Detect which cell encompasses the target text, then output its [X, Y] center coordinate. 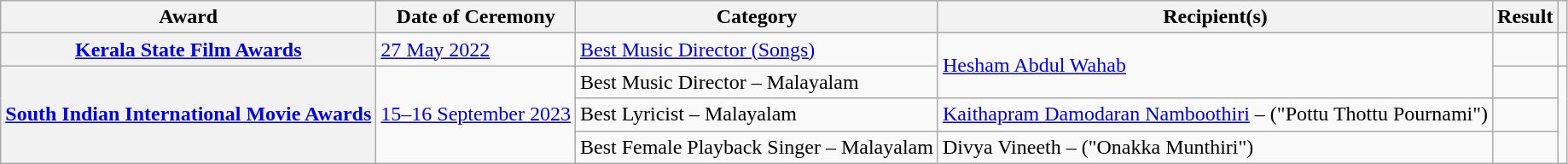
Hesham Abdul Wahab [1215, 66]
Kerala State Film Awards [189, 50]
Best Music Director (Songs) [756, 50]
Best Music Director – Malayalam [756, 82]
27 May 2022 [476, 50]
Best Lyricist – Malayalam [756, 114]
15–16 September 2023 [476, 114]
Divya Vineeth – ("Onakka Munthiri") [1215, 147]
Result [1525, 17]
Award [189, 17]
Kaithapram Damodaran Namboothiri – ("Pottu Thottu Pournami") [1215, 114]
Date of Ceremony [476, 17]
Recipient(s) [1215, 17]
South Indian International Movie Awards [189, 114]
Category [756, 17]
Best Female Playback Singer – Malayalam [756, 147]
